From the cell containing the given text, extract its center point as (x, y) coordinate. 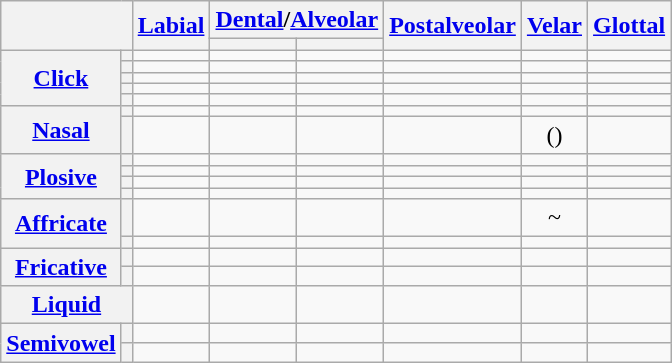
Semivowel (61, 343)
() (554, 135)
Plosive (61, 176)
~ (554, 218)
Glottal (630, 26)
Fricative (61, 267)
Liquid (66, 305)
Labial (171, 26)
Nasal (61, 130)
Click (61, 78)
Velar (554, 26)
Postalveolar (453, 26)
Affricate (61, 224)
Dental/Alveolar (297, 20)
